Scan for the cell matching the given text and deliver its (X, Y) coordinate at center. 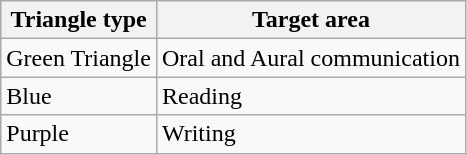
Triangle type (79, 20)
Purple (79, 134)
Reading (310, 96)
Green Triangle (79, 58)
Oral and Aural communication (310, 58)
Target area (310, 20)
Writing (310, 134)
Blue (79, 96)
